Locate the cell with the specified text and output its (X, Y) center coordinate. 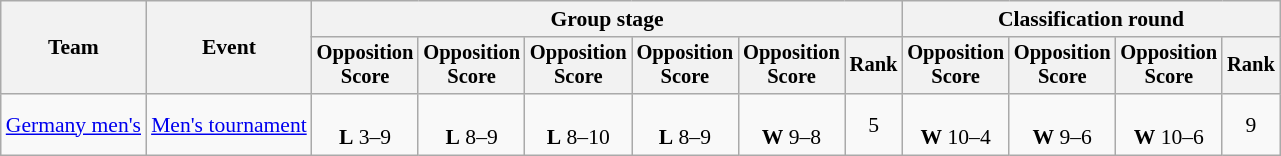
Germany men's (74, 124)
Event (229, 48)
Team (74, 48)
W 9–8 (792, 124)
W 10–4 (956, 124)
W 10–6 (1170, 124)
9 (1251, 124)
Classification round (1090, 19)
L 8–10 (578, 124)
L 3–9 (366, 124)
Group stage (608, 19)
W 9–6 (1062, 124)
Men's tournament (229, 124)
5 (874, 124)
